Locate the cell with the specified text and output its (X, Y) center coordinate. 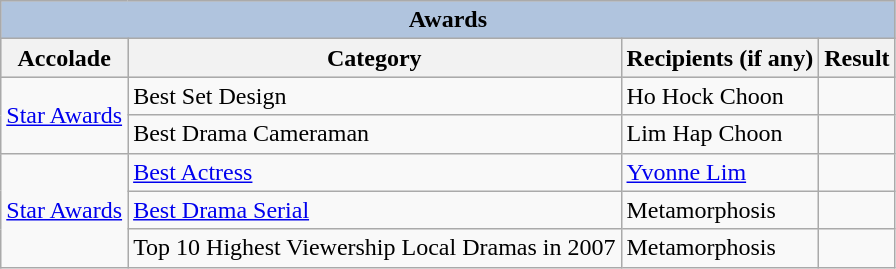
Best Drama Serial (374, 210)
Category (374, 58)
Ho Hock Choon (720, 96)
Top 10 Highest Viewership Local Dramas in 2007 (374, 248)
Awards (448, 20)
Accolade (64, 58)
Best Drama Cameraman (374, 134)
Yvonne Lim (720, 172)
Recipients (if any) (720, 58)
Best Set Design (374, 96)
Best Actress (374, 172)
Lim Hap Choon (720, 134)
Result (857, 58)
